Determine the (X, Y) coordinate at the center of the cell enclosing the given text.  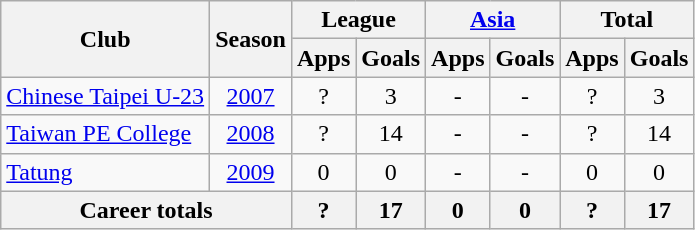
Season (251, 39)
Total (627, 20)
Career totals (146, 210)
Taiwan PE College (106, 134)
Chinese Taipei U-23 (106, 96)
Tatung (106, 172)
2007 (251, 96)
League (358, 20)
2008 (251, 134)
Asia (493, 20)
Club (106, 39)
2009 (251, 172)
